Determine the (x, y) coordinate at the center of the cell enclosing the given text.  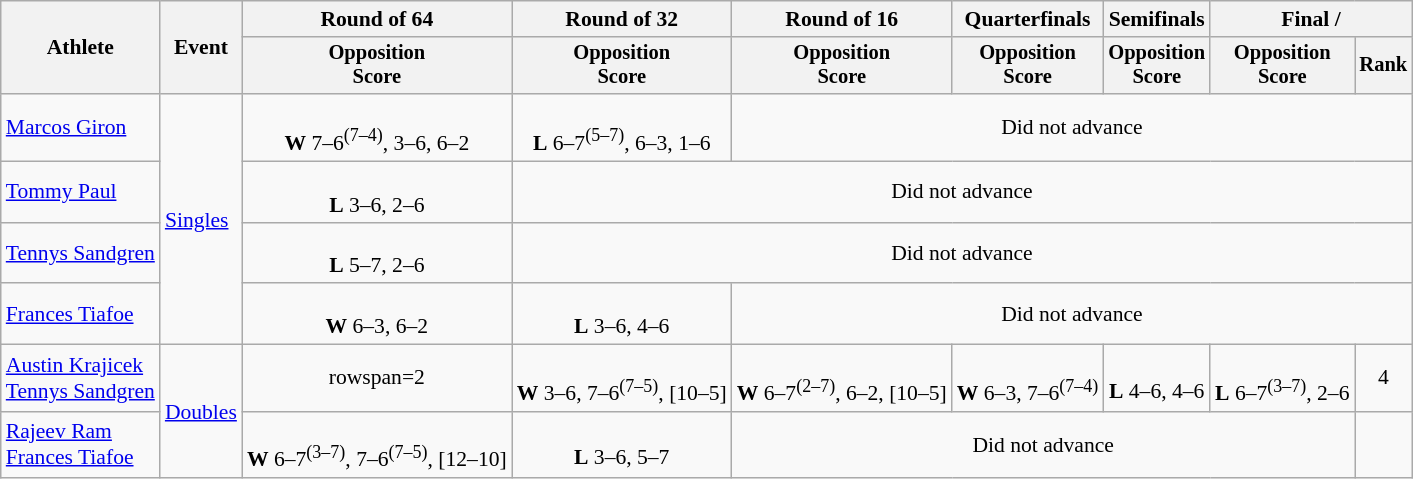
L 3–6, 4–6 (622, 314)
L 5–7, 2–6 (377, 252)
L 6–7(3–7), 2–6 (1282, 378)
W 7–6(7–4), 3–6, 6–2 (377, 128)
Final / (1311, 19)
Austin KrajicekTennys Sandgren (80, 378)
Rank (1383, 66)
W 3–6, 7–6(7–5), [10–5] (622, 378)
Rajeev RamFrances Tiafoe (80, 444)
rowspan=2 (377, 378)
W 6–3, 7–6(7–4) (1028, 378)
Singles (201, 219)
Frances Tiafoe (80, 314)
Tommy Paul (80, 192)
L 6–7(5–7), 6–3, 1–6 (622, 128)
L 4–6, 4–6 (1156, 378)
Marcos Giron (80, 128)
W 6–7(2–7), 6–2, [10–5] (842, 378)
Round of 32 (622, 19)
L 3–6, 5–7 (622, 444)
W 6–7(3–7), 7–6(7–5), [12–10] (377, 444)
Semifinals (1156, 19)
L 3–6, 2–6 (377, 192)
Quarterfinals (1028, 19)
Event (201, 48)
Athlete (80, 48)
Tennys Sandgren (80, 252)
Round of 16 (842, 19)
Doubles (201, 412)
4 (1383, 378)
Round of 64 (377, 19)
W 6–3, 6–2 (377, 314)
